From the cell containing the given text, extract its center point as (X, Y) coordinate. 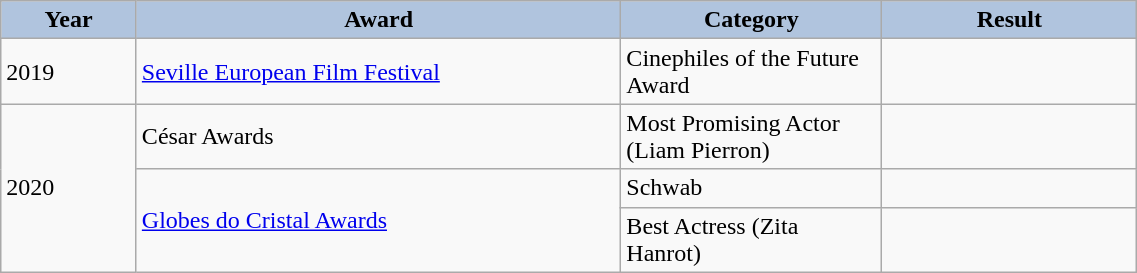
Seville European Film Festival (378, 72)
Cinephiles of the Future Award (752, 72)
Globes do Cristal Awards (378, 220)
Best Actress (Zita Hanrot) (752, 240)
2019 (69, 72)
Result (1010, 20)
Schwab (752, 188)
2020 (69, 188)
Category (752, 20)
Most Promising Actor (Liam Pierron) (752, 136)
César Awards (378, 136)
Award (378, 20)
Year (69, 20)
